Determine the (x, y) coordinate at the center of the cell enclosing the given text.  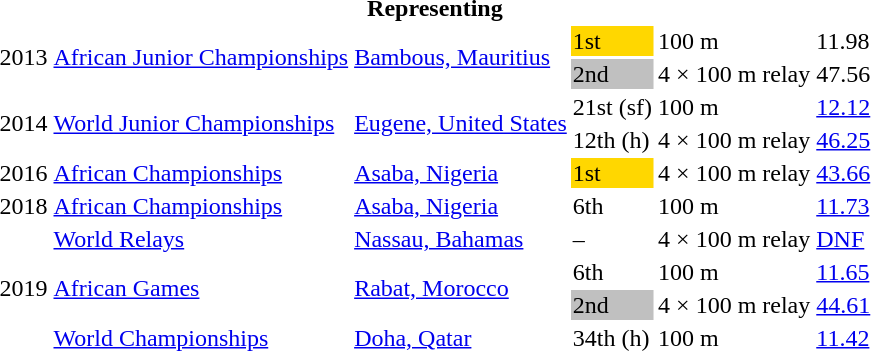
Nassau, Bahamas (461, 239)
African Junior Championships (201, 58)
Rabat, Morocco (461, 288)
Bambous, Mauritius (461, 58)
– (612, 239)
World Relays (201, 239)
21st (sf) (612, 107)
World Junior Championships (201, 124)
Eugene, United States (461, 124)
12th (h) (612, 140)
African Games (201, 288)
